Pinpoint the cell where the given text exists, returning its [x, y] midpoint coordinate. 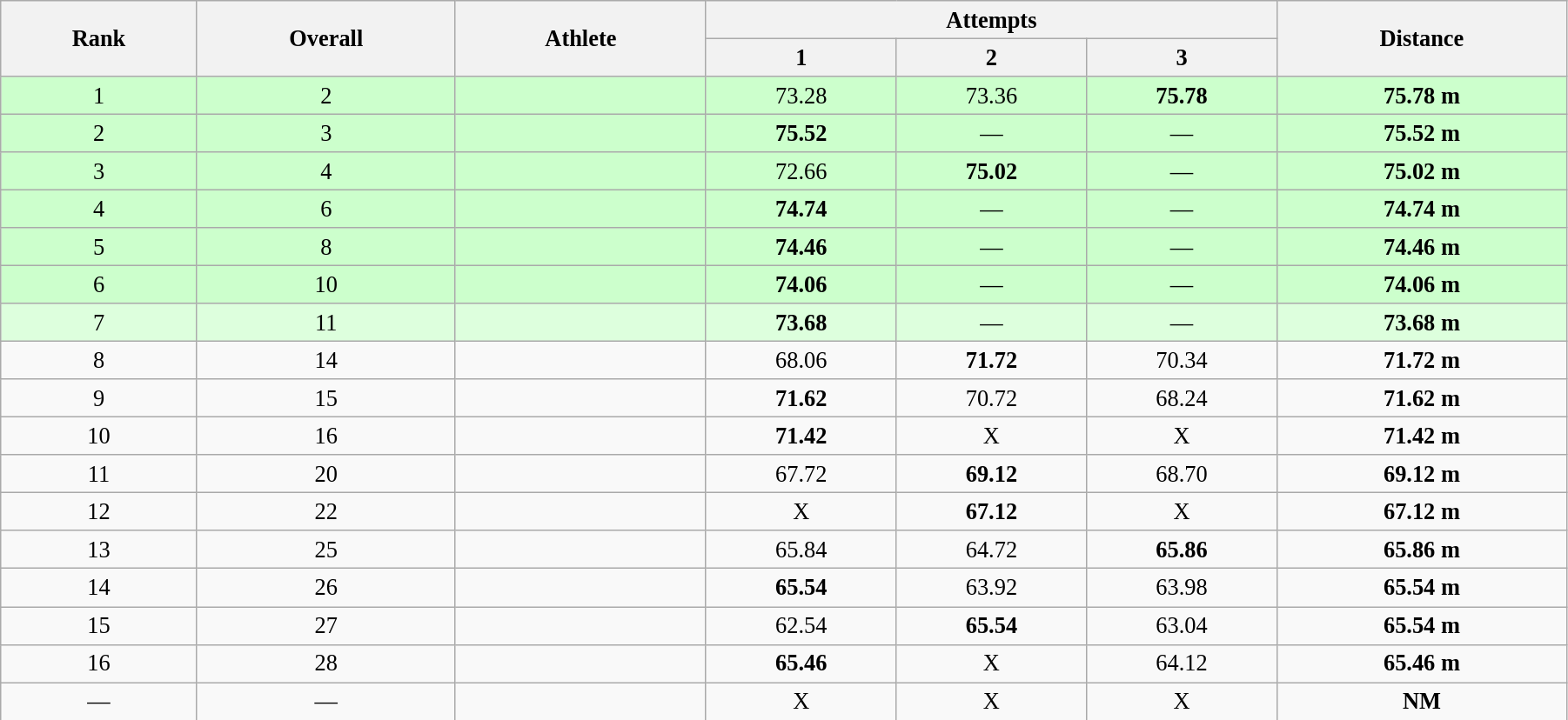
64.72 [992, 550]
27 [325, 625]
74.46 [801, 247]
73.68 m [1422, 323]
75.78 m [1422, 95]
74.46 m [1422, 247]
68.06 [801, 360]
74.06 [801, 284]
5 [99, 247]
75.78 [1182, 95]
73.68 [801, 323]
71.62 m [1422, 398]
12 [99, 511]
75.02 [992, 171]
75.52 m [1422, 133]
9 [99, 398]
73.36 [992, 95]
7 [99, 323]
70.72 [992, 398]
63.98 [1182, 588]
71.42 m [1422, 436]
75.02 m [1422, 171]
Overall [325, 38]
NM [1422, 701]
65.86 m [1422, 550]
74.74 m [1422, 209]
67.12 [992, 511]
Distance [1422, 38]
74.06 m [1422, 284]
62.54 [801, 625]
70.34 [1182, 360]
28 [325, 663]
Rank [99, 38]
20 [325, 474]
Athlete [580, 38]
67.12 m [1422, 511]
13 [99, 550]
69.12 m [1422, 474]
73.28 [801, 95]
65.46 m [1422, 663]
68.70 [1182, 474]
64.12 [1182, 663]
65.86 [1182, 550]
68.24 [1182, 398]
65.46 [801, 663]
63.92 [992, 588]
72.66 [801, 171]
26 [325, 588]
67.72 [801, 474]
71.72 [992, 360]
74.74 [801, 209]
71.62 [801, 398]
71.42 [801, 436]
22 [325, 511]
65.84 [801, 550]
75.52 [801, 133]
25 [325, 550]
69.12 [992, 474]
63.04 [1182, 625]
Attempts [991, 19]
71.72 m [1422, 360]
